Find where the given text appears and provide that cell's center as (X, Y) coordinate. 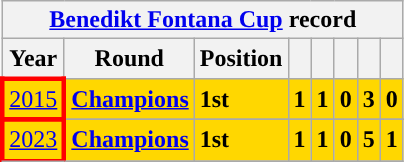
2015 (33, 98)
Round (129, 59)
2023 (33, 140)
Position (241, 59)
5 (368, 140)
3 (368, 98)
Year (33, 59)
Benedikt Fontana Cup record (202, 20)
